Find where the given text appears and provide that cell's center as [X, Y] coordinate. 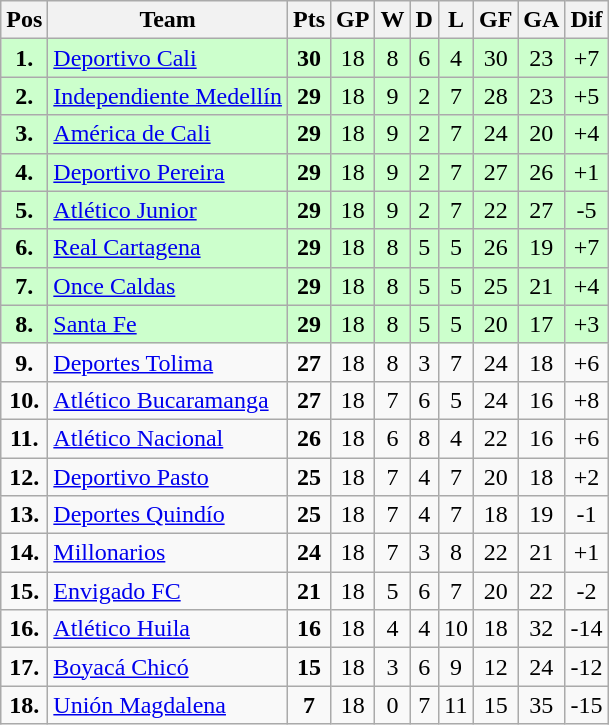
Deportes Tolima [168, 362]
Atlético Nacional [168, 438]
Team [168, 20]
8. [24, 324]
+5 [586, 96]
Deportivo Pereira [168, 172]
Real Cartagena [168, 248]
Atlético Bucaramanga [168, 400]
Dif [586, 20]
9. [24, 362]
17. [24, 667]
14. [24, 553]
6. [24, 248]
Atlético Junior [168, 210]
Unión Magdalena [168, 705]
Deportes Quindío [168, 515]
GA [542, 20]
L [456, 20]
+2 [586, 477]
3. [24, 134]
2. [24, 96]
-12 [586, 667]
1. [24, 58]
5. [24, 210]
4. [24, 172]
-15 [586, 705]
-2 [586, 591]
11 [456, 705]
12. [24, 477]
Envigado FC [168, 591]
Once Caldas [168, 286]
-5 [586, 210]
7. [24, 286]
-1 [586, 515]
12 [495, 667]
Boyacá Chicó [168, 667]
Pts [308, 20]
Millonarios [168, 553]
Deportivo Pasto [168, 477]
D [424, 20]
11. [24, 438]
-14 [586, 629]
América de Cali [168, 134]
W [392, 20]
0 [392, 705]
Independiente Medellín [168, 96]
+3 [586, 324]
13. [24, 515]
Santa Fe [168, 324]
GF [495, 20]
10. [24, 400]
Atlético Huila [168, 629]
+8 [586, 400]
17 [542, 324]
Deportivo Cali [168, 58]
35 [542, 705]
18. [24, 705]
28 [495, 96]
Pos [24, 20]
GP [353, 20]
16. [24, 629]
10 [456, 629]
32 [542, 629]
15. [24, 591]
